Capture the cell that displays the provided text and extract its [X, Y] central coordinate. 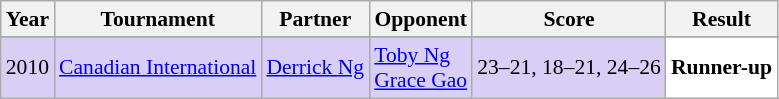
Derrick Ng [315, 68]
Score [569, 19]
23–21, 18–21, 24–26 [569, 68]
Toby Ng Grace Gao [420, 68]
2010 [28, 68]
Year [28, 19]
Tournament [158, 19]
Opponent [420, 19]
Canadian International [158, 68]
Partner [315, 19]
Result [722, 19]
Runner-up [722, 68]
